Extract the [X, Y] coordinate from the center of the cell holding the provided text.  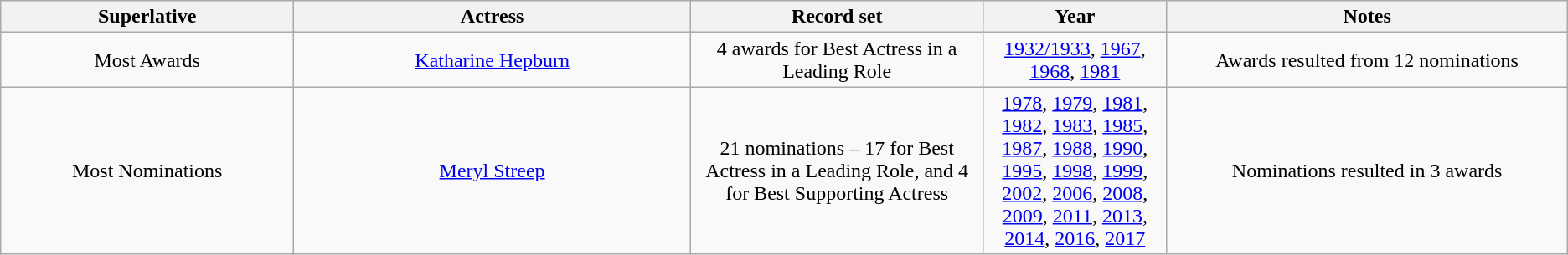
Notes [1367, 17]
Superlative [147, 17]
Meryl Streep [493, 171]
Awards resulted from 12 nominations [1367, 60]
Nominations resulted in 3 awards [1367, 171]
Record set [838, 17]
Year [1075, 17]
Most Nominations [147, 171]
4 awards for Best Actress in a Leading Role [838, 60]
Actress [493, 17]
1932/1933, 1967, 1968, 1981 [1075, 60]
Most Awards [147, 60]
21 nominations – 17 for Best Actress in a Leading Role, and 4 for Best Supporting Actress [838, 171]
1978, 1979, 1981, 1982, 1983, 1985, 1987, 1988, 1990, 1995, 1998, 1999, 2002, 2006, 2008, 2009, 2011, 2013, 2014, 2016, 2017 [1075, 171]
Katharine Hepburn [493, 60]
